Return (X, Y) of the center of cell containing provided text 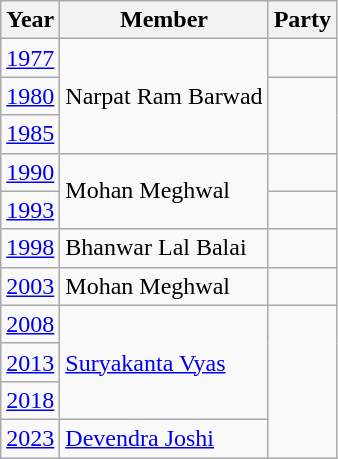
2008 (30, 324)
2013 (30, 362)
1990 (30, 172)
Devendra Joshi (164, 438)
Year (30, 20)
1977 (30, 58)
Bhanwar Lal Balai (164, 248)
1993 (30, 210)
Party (302, 20)
Narpat Ram Barwad (164, 96)
2023 (30, 438)
1980 (30, 96)
2018 (30, 400)
Member (164, 20)
1998 (30, 248)
2003 (30, 286)
1985 (30, 134)
Suryakanta Vyas (164, 362)
